Return (X, Y) of the center of cell containing provided text 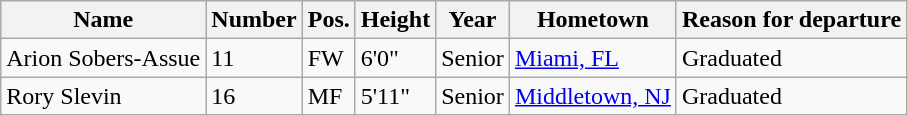
Year (473, 20)
Reason for departure (791, 20)
Middletown, NJ (592, 96)
MF (328, 96)
Hometown (592, 20)
11 (254, 58)
Number (254, 20)
Rory Slevin (104, 96)
Arion Sobers-Assue (104, 58)
Pos. (328, 20)
16 (254, 96)
6'0" (395, 58)
Miami, FL (592, 58)
FW (328, 58)
5'11" (395, 96)
Name (104, 20)
Height (395, 20)
